For the text-containing cell, return its midpoint in (X, Y) coordinate format. 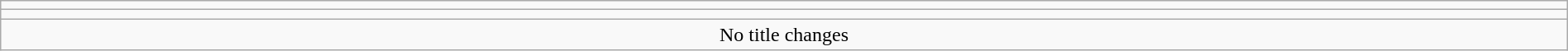
No title changes (784, 35)
